Locate the cell with the specified text and output its (X, Y) center coordinate. 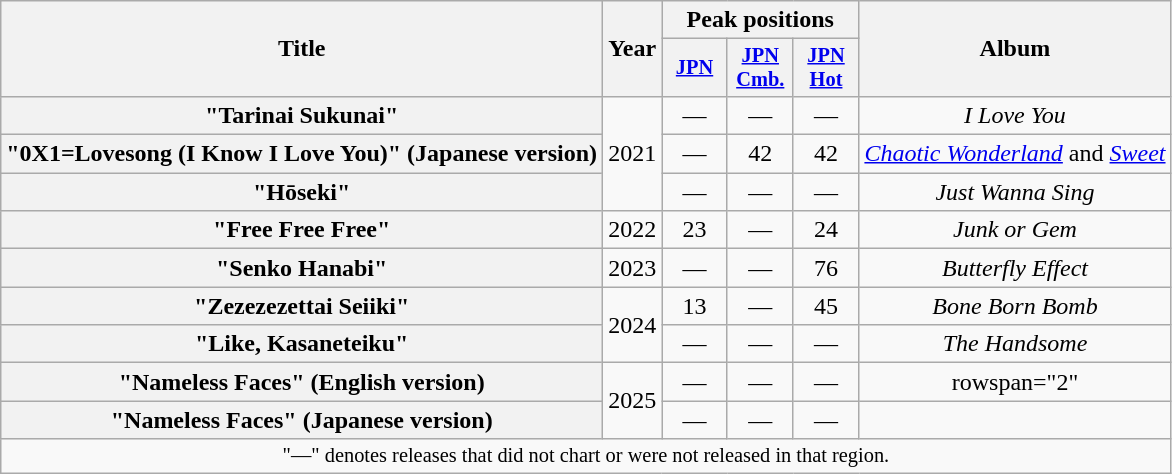
"Free Free Free" (302, 230)
Year (632, 49)
76 (826, 268)
Chaotic Wonderland and Sweet (1015, 154)
The Handsome (1015, 344)
"Nameless Faces" (Japanese version) (302, 420)
Junk or Gem (1015, 230)
2022 (632, 230)
I Love You (1015, 115)
JPNCmb. (760, 68)
2024 (632, 325)
Bone Born Bomb (1015, 306)
JPN (695, 68)
"Tarinai Sukunai" (302, 115)
"Hōseki" (302, 192)
2023 (632, 268)
"0X1=Lovesong (I Know I Love You)" (Japanese version) (302, 154)
"Senko Hanabi" (302, 268)
"Nameless Faces" (English version) (302, 382)
45 (826, 306)
13 (695, 306)
Album (1015, 49)
Peak positions (760, 20)
23 (695, 230)
2021 (632, 153)
2025 (632, 401)
"—" denotes releases that did not chart or were not released in that region. (586, 456)
Title (302, 49)
rowspan="2" (1015, 382)
Just Wanna Sing (1015, 192)
JPNHot (826, 68)
24 (826, 230)
Butterfly Effect (1015, 268)
"Like, Kasaneteiku" (302, 344)
"Zezezezettai Seiiki" (302, 306)
